Determine the [X, Y] coordinate at the center of the cell enclosing the given text.  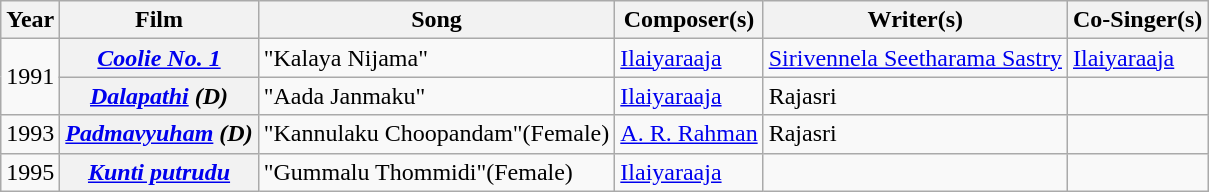
Writer(s) [915, 20]
Sirivennela Seetharama Sastry [915, 58]
Film [159, 20]
Dalapathi (D) [159, 96]
1995 [30, 172]
Composer(s) [689, 20]
Kunti putrudu [159, 172]
A. R. Rahman [689, 134]
"Gummalu Thommidi"(Female) [436, 172]
Coolie No. 1 [159, 58]
Year [30, 20]
Co-Singer(s) [1137, 20]
1991 [30, 77]
Song [436, 20]
"Kannulaku Choopandam"(Female) [436, 134]
1993 [30, 134]
"Kalaya Nijama" [436, 58]
Padmavyuham (D) [159, 134]
"Aada Janmaku" [436, 96]
